Determine the [x, y] coordinate at the center of the cell enclosing the given text.  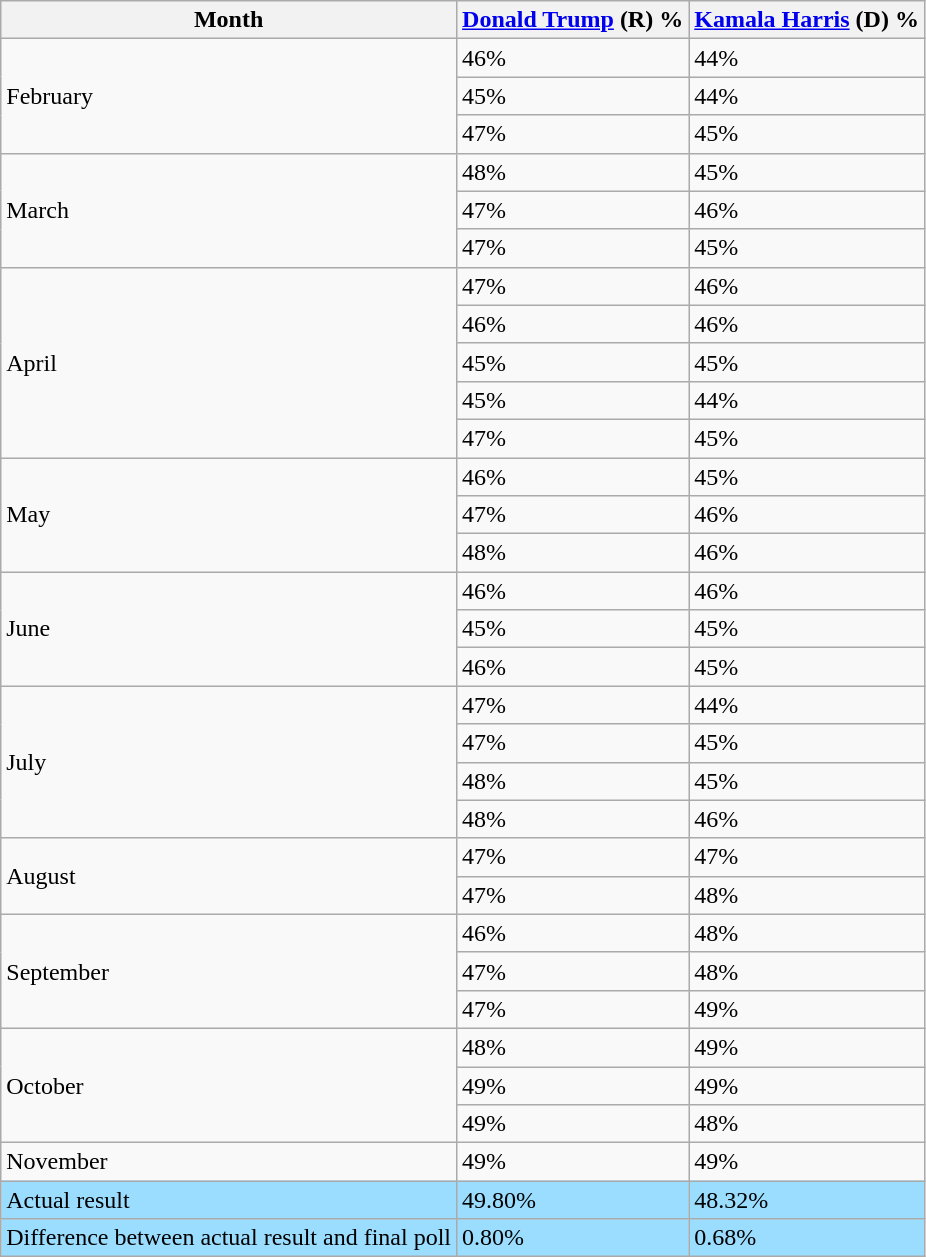
November [229, 1162]
April [229, 362]
August [229, 876]
February [229, 96]
Actual result [229, 1200]
0.80% [573, 1238]
October [229, 1085]
May [229, 515]
July [229, 762]
September [229, 971]
49.80% [573, 1200]
Difference between actual result and final poll [229, 1238]
Donald Trump (R) % [573, 20]
0.68% [807, 1238]
June [229, 629]
48.32% [807, 1200]
Month [229, 20]
Kamala Harris (D) % [807, 20]
March [229, 210]
